Return (x, y) of the center of cell containing provided text 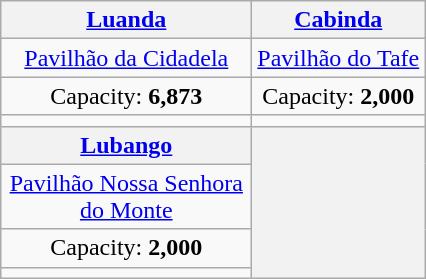
Pavilhão do Tafe (338, 58)
Luanda (126, 20)
Pavilhão da Cidadela (126, 58)
Cabinda (338, 20)
Lubango (126, 145)
Pavilhão Nossa Senhora do Monte (126, 196)
Capacity: 6,873 (126, 96)
